Capture the cell that displays the provided text and extract its (X, Y) central coordinate. 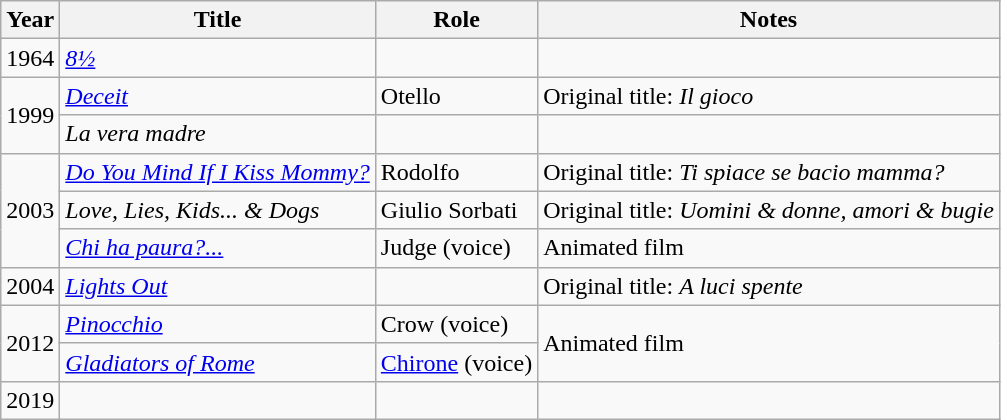
Role (456, 20)
Year (30, 20)
Giulio Sorbati (456, 210)
Chi ha paura?... (218, 248)
Original title: A luci spente (769, 286)
Deceit (218, 96)
Lights Out (218, 286)
Chirone (voice) (456, 362)
Otello (456, 96)
Notes (769, 20)
Title (218, 20)
Rodolfo (456, 172)
8½ (218, 58)
Original title: Il gioco (769, 96)
2012 (30, 343)
Original title: Uomini & donne, amori & bugie (769, 210)
Do You Mind If I Kiss Mommy? (218, 172)
Pinocchio (218, 324)
1964 (30, 58)
2019 (30, 400)
Judge (voice) (456, 248)
Love, Lies, Kids... & Dogs (218, 210)
2004 (30, 286)
Gladiators of Rome (218, 362)
Original title: Ti spiace se bacio mamma? (769, 172)
Crow (voice) (456, 324)
2003 (30, 210)
1999 (30, 115)
La vera madre (218, 134)
